Return (X, Y) of the center of cell containing provided text 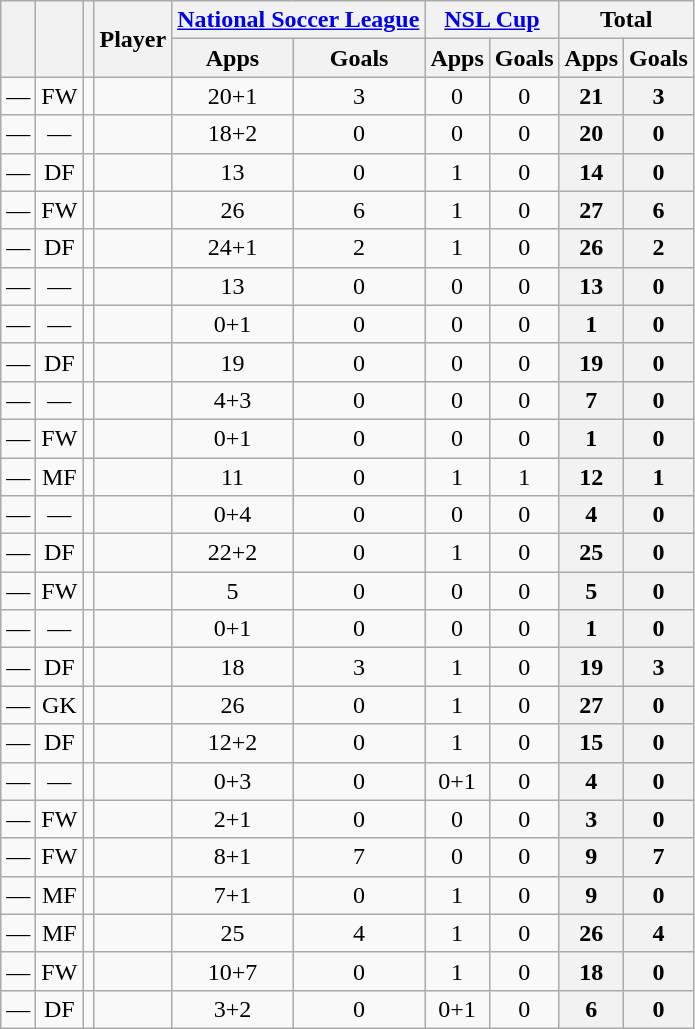
12+2 (233, 743)
2+1 (233, 819)
18+2 (233, 134)
4+3 (233, 400)
22+2 (233, 553)
10+7 (233, 971)
15 (591, 743)
21 (591, 96)
0+3 (233, 781)
11 (233, 477)
20+1 (233, 96)
14 (591, 172)
GK (60, 705)
NSL Cup (492, 20)
12 (591, 477)
24+1 (233, 248)
Player (133, 39)
8+1 (233, 857)
7+1 (233, 895)
3+2 (233, 1009)
0+4 (233, 515)
Total (626, 20)
20 (591, 134)
National Soccer League (298, 20)
